Provide the [x, y] coordinate of the cell's center where the given text is located.  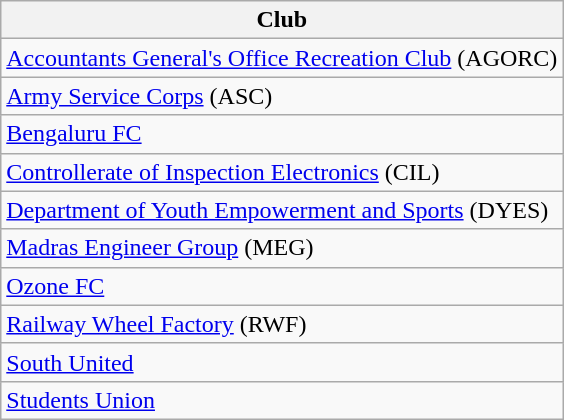
Ozone FC [282, 286]
Club [282, 20]
Bengaluru FC [282, 134]
Army Service Corps (ASC) [282, 96]
Railway Wheel Factory (RWF) [282, 324]
Madras Engineer Group (MEG) [282, 248]
Accountants General's Office Recreation Club (AGORC) [282, 58]
Students Union [282, 400]
South United [282, 362]
Department of Youth Empowerment and Sports (DYES) [282, 210]
Controllerate of Inspection Electronics (CIL) [282, 172]
